Detect which cell encompasses the target text, then output its (x, y) center coordinate. 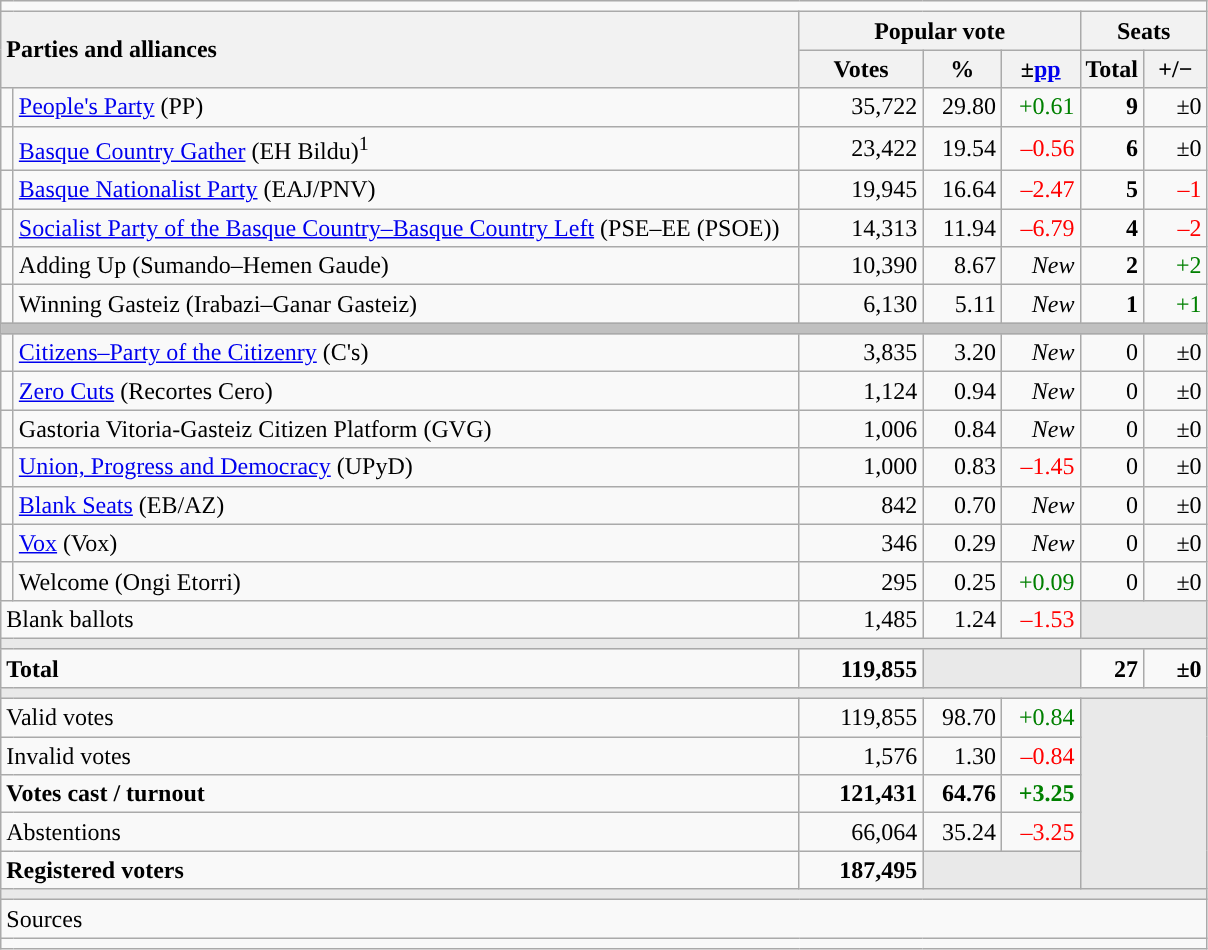
16.64 (962, 190)
4 (1112, 228)
+1 (1176, 304)
Valid votes (400, 718)
1,485 (861, 619)
1.24 (962, 619)
% (962, 69)
–1.45 (1040, 467)
Votes cast / turnout (400, 794)
–0.84 (1040, 756)
–2 (1176, 228)
35.24 (962, 832)
0.29 (962, 543)
842 (861, 505)
1,576 (861, 756)
Votes (861, 69)
3,835 (861, 353)
Registered voters (400, 870)
14,313 (861, 228)
1.30 (962, 756)
Sources (604, 919)
0.84 (962, 429)
+0.84 (1040, 718)
1 (1112, 304)
Winning Gasteiz (Irabazi–Ganar Gasteiz) (406, 304)
0.70 (962, 505)
+0.09 (1040, 581)
People's Party (PP) (406, 107)
Seats (1144, 31)
121,431 (861, 794)
6 (1112, 148)
Gastoria Vitoria-Gasteiz Citizen Platform (GVG) (406, 429)
Abstentions (400, 832)
29.80 (962, 107)
187,495 (861, 870)
Citizens–Party of the Citizenry (C's) (406, 353)
1,000 (861, 467)
23,422 (861, 148)
0.25 (962, 581)
±pp (1040, 69)
Union, Progress and Democracy (UPyD) (406, 467)
5 (1112, 190)
35,722 (861, 107)
–1 (1176, 190)
66,064 (861, 832)
1,006 (861, 429)
98.70 (962, 718)
–0.56 (1040, 148)
Zero Cuts (Recortes Cero) (406, 391)
Blank Seats (EB/AZ) (406, 505)
19,945 (861, 190)
Parties and alliances (400, 50)
+3.25 (1040, 794)
Vox (Vox) (406, 543)
–3.25 (1040, 832)
346 (861, 543)
27 (1112, 668)
10,390 (861, 266)
64.76 (962, 794)
Basque Nationalist Party (EAJ/PNV) (406, 190)
0.83 (962, 467)
Socialist Party of the Basque Country–Basque Country Left (PSE–EE (PSOE)) (406, 228)
3.20 (962, 353)
9 (1112, 107)
1,124 (861, 391)
Popular vote (940, 31)
Blank ballots (400, 619)
+2 (1176, 266)
295 (861, 581)
8.67 (962, 266)
Invalid votes (400, 756)
2 (1112, 266)
Adding Up (Sumando–Hemen Gaude) (406, 266)
Basque Country Gather (EH Bildu)1 (406, 148)
11.94 (962, 228)
5.11 (962, 304)
–6.79 (1040, 228)
Welcome (Ongi Etorri) (406, 581)
–2.47 (1040, 190)
+/− (1176, 69)
6,130 (861, 304)
19.54 (962, 148)
+0.61 (1040, 107)
–1.53 (1040, 619)
0.94 (962, 391)
